Output the [X, Y] coordinate of the center of the cell containing the given text.  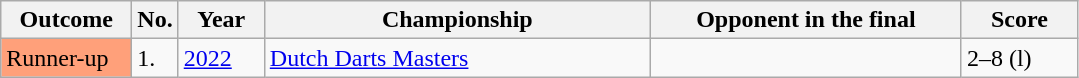
Runner-up [66, 58]
2–8 (l) [1019, 58]
Championship [457, 20]
1. [155, 58]
Opponent in the final [806, 20]
Outcome [66, 20]
No. [155, 20]
Score [1019, 20]
2022 [221, 58]
Dutch Darts Masters [457, 58]
Year [221, 20]
